Extract the [X, Y] coordinate from the center of the cell holding the provided text.  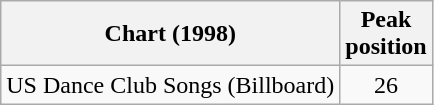
26 [386, 85]
Chart (1998) [170, 34]
US Dance Club Songs (Billboard) [170, 85]
Peakposition [386, 34]
